Capture the cell that displays the provided text and extract its [X, Y] central coordinate. 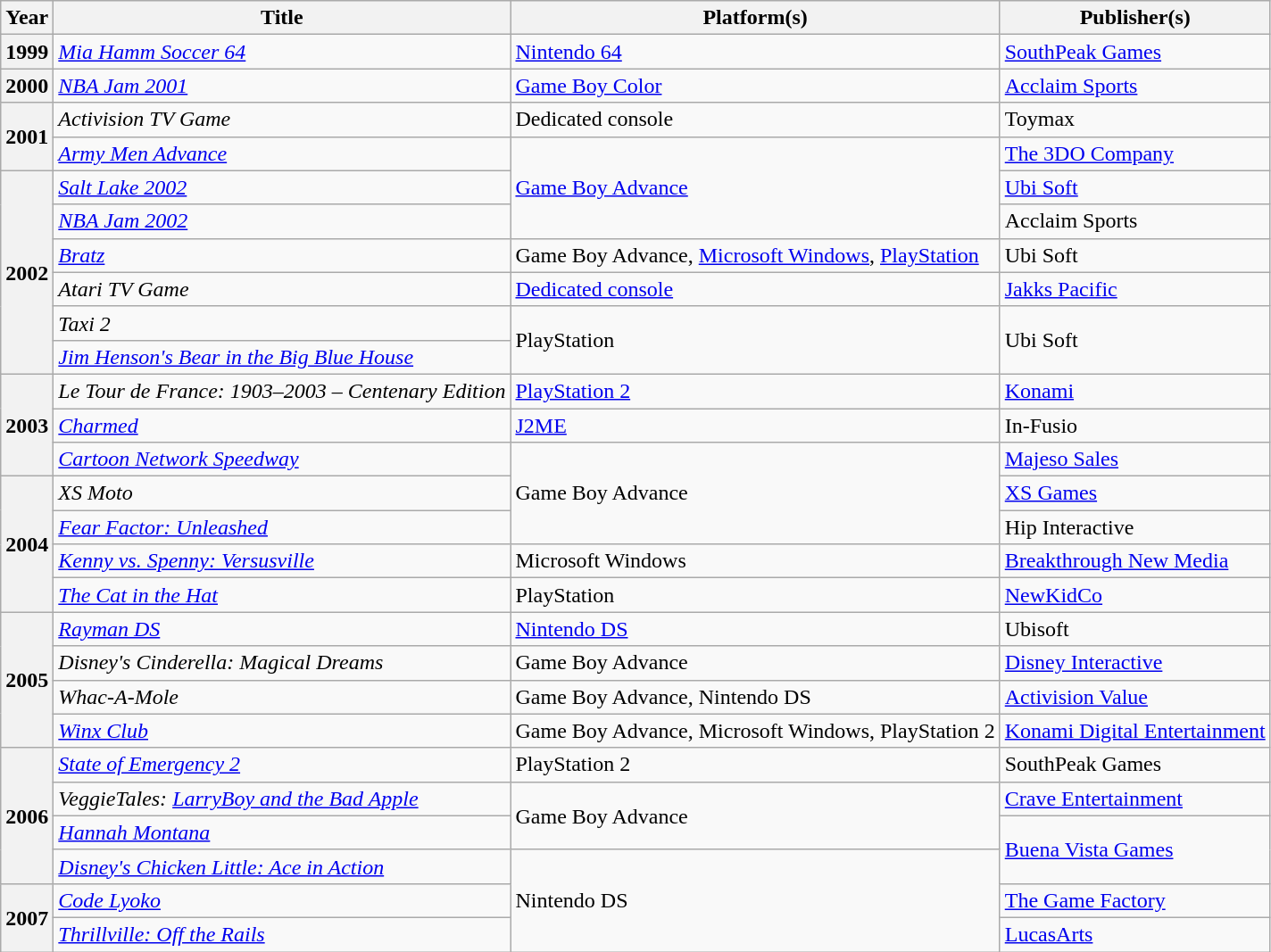
Thrillville: Off the Rails [282, 934]
Disney Interactive [1135, 663]
Taxi 2 [282, 323]
2003 [27, 425]
Kenny vs. Spenny: Versusville [282, 561]
2002 [27, 272]
Game Boy Advance, Microsoft Windows, PlayStation [755, 255]
Charmed [282, 426]
2001 [27, 137]
Hip Interactive [1135, 527]
NBA Jam 2002 [282, 221]
Code Lyoko [282, 900]
Disney's Cinderella: Magical Dreams [282, 663]
2000 [27, 86]
XS Games [1135, 493]
Game Boy Advance, Microsoft Windows, PlayStation 2 [755, 731]
Le Tour de France: 1903–2003 – Centenary Edition [282, 391]
XS Moto [282, 493]
Activision Value [1135, 697]
Breakthrough New Media [1135, 561]
Crave Entertainment [1135, 799]
State of Emergency 2 [282, 765]
2004 [27, 544]
Bratz [282, 255]
Winx Club [282, 731]
Konami [1135, 391]
Disney's Chicken Little: Ace in Action [282, 866]
2005 [27, 680]
1999 [27, 52]
Army Men Advance [282, 153]
Nintendo 64 [755, 52]
Year [27, 18]
Title [282, 18]
Jim Henson's Bear in the Big Blue House [282, 357]
Ubisoft [1135, 629]
Jakks Pacific [1135, 289]
Toymax [1135, 120]
Game Boy Advance, Nintendo DS [755, 697]
In-Fusio [1135, 426]
Microsoft Windows [755, 561]
Game Boy Color [755, 86]
Hannah Montana [282, 832]
Salt Lake 2002 [282, 187]
Activision TV Game [282, 120]
NBA Jam 2001 [282, 86]
Konami Digital Entertainment [1135, 731]
Rayman DS [282, 629]
Platform(s) [755, 18]
The Game Factory [1135, 900]
NewKidCo [1135, 595]
2007 [27, 917]
Majeso Sales [1135, 459]
Fear Factor: Unleashed [282, 527]
VeggieTales: LarryBoy and the Bad Apple [282, 799]
2006 [27, 815]
Whac-A-Mole [282, 697]
The Cat in the Hat [282, 595]
J2ME [755, 426]
Buena Vista Games [1135, 849]
Mia Hamm Soccer 64 [282, 52]
LucasArts [1135, 934]
The 3DO Company [1135, 153]
Atari TV Game [282, 289]
Publisher(s) [1135, 18]
Cartoon Network Speedway [282, 459]
